Capture the cell that displays the provided text and extract its (x, y) central coordinate. 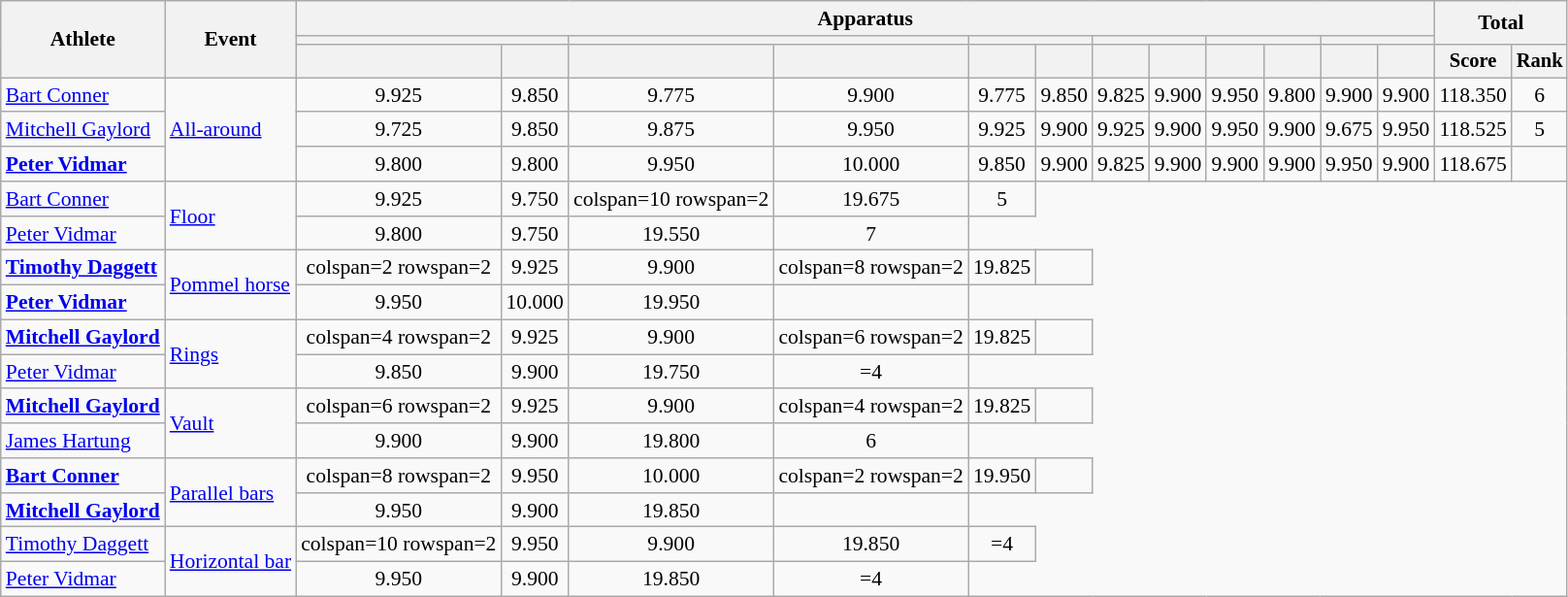
Floor (231, 216)
19.800 (671, 441)
19.675 (871, 199)
Vault (231, 423)
All-around (231, 130)
Athlete (83, 39)
Horizontal bar (231, 561)
Rings (231, 355)
Apparatus (866, 18)
118.350 (1473, 95)
Score (1473, 61)
9.875 (671, 130)
19.750 (671, 372)
Event (231, 39)
Pommel horse (231, 285)
Rank (1540, 61)
James Hartung (83, 441)
118.525 (1473, 130)
19.550 (671, 234)
118.675 (1473, 164)
Total (1500, 23)
7 (871, 234)
9.725 (398, 130)
9.675 (1349, 130)
Parallel bars (231, 493)
